Determine the [x, y] coordinate at the center of the cell enclosing the given text.  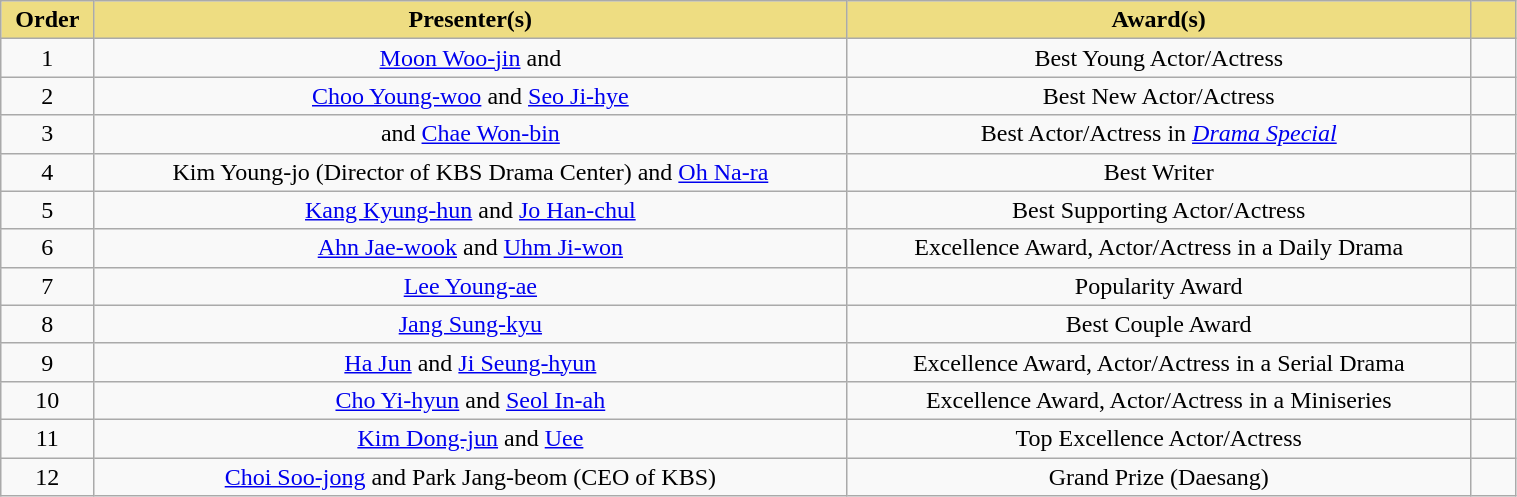
11 [48, 438]
Order [48, 20]
9 [48, 362]
Best Couple Award [1159, 324]
Top Excellence Actor/Actress [1159, 438]
6 [48, 248]
Best Writer [1159, 172]
Best New Actor/Actress [1159, 96]
7 [48, 286]
Jang Sung-kyu [470, 324]
12 [48, 477]
Excellence Award, Actor/Actress in a Miniseries [1159, 400]
Lee Young-ae [470, 286]
4 [48, 172]
Cho Yi-hyun and Seol In-ah [470, 400]
Award(s) [1159, 20]
1 [48, 58]
and Chae Won-bin [470, 134]
Moon Woo-jin and [470, 58]
Ahn Jae-wook and Uhm Ji-won [470, 248]
Choo Young-woo and Seo Ji-hye [470, 96]
Excellence Award, Actor/Actress in a Daily Drama [1159, 248]
Grand Prize (Daesang) [1159, 477]
Choi Soo-jong and Park Jang-beom (CEO of KBS) [470, 477]
3 [48, 134]
2 [48, 96]
Kim Dong-jun and Uee [470, 438]
Best Supporting Actor/Actress [1159, 210]
Kang Kyung-hun and Jo Han-chul [470, 210]
Kim Young-jo (Director of KBS Drama Center) and Oh Na-ra [470, 172]
Ha Jun and Ji Seung-hyun [470, 362]
10 [48, 400]
Presenter(s) [470, 20]
8 [48, 324]
Popularity Award [1159, 286]
Best Actor/Actress in Drama Special [1159, 134]
Excellence Award, Actor/Actress in a Serial Drama [1159, 362]
5 [48, 210]
Best Young Actor/Actress [1159, 58]
